Capture the cell that displays the provided text and extract its [X, Y] central coordinate. 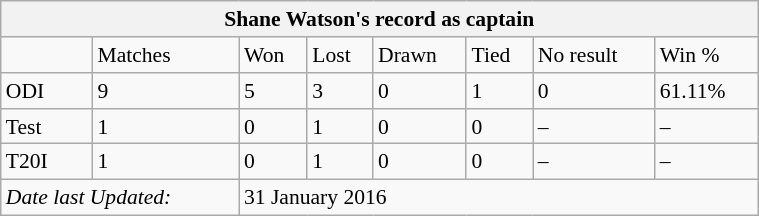
5 [273, 91]
No result [594, 55]
T20I [47, 162]
Test [47, 126]
3 [340, 91]
Tied [499, 55]
Shane Watson's record as captain [380, 19]
Lost [340, 55]
Win % [706, 55]
61.11% [706, 91]
Drawn [420, 55]
9 [166, 91]
31 January 2016 [498, 197]
Matches [166, 55]
Won [273, 55]
ODI [47, 91]
Date last Updated: [120, 197]
